Search for the cell housing the specified text and yield its (X, Y) center coordinate. 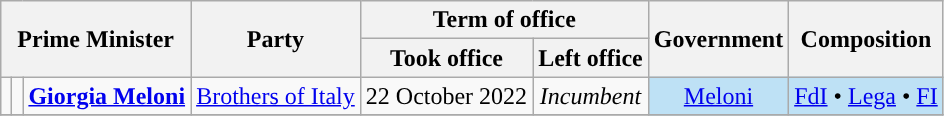
22 October 2022 (446, 96)
Prime Minister (96, 39)
Brothers of Italy (276, 96)
Term of office (504, 20)
Meloni (718, 96)
Incumbent (591, 96)
Took office (446, 58)
Left office (591, 58)
Giorgia Meloni (107, 96)
Government (718, 39)
Composition (866, 39)
FdI • Lega • FI (866, 96)
Party (276, 39)
